Capture the cell that displays the provided text and extract its [x, y] central coordinate. 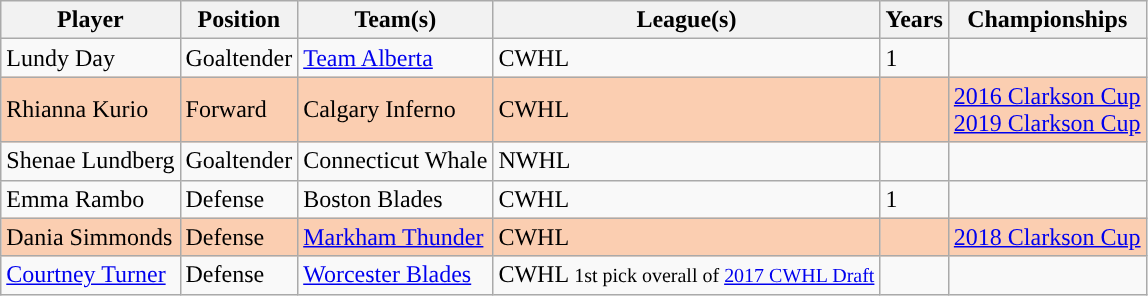
League(s) [686, 20]
Rhianna Kurio [90, 110]
2016 Clarkson Cup2019 Clarkson Cup [1047, 110]
Calgary Inferno [396, 110]
Lundy Day [90, 58]
Position [239, 20]
Shenae Lundberg [90, 161]
NWHL [686, 161]
Player [90, 20]
CWHL 1st pick overall of 2017 CWHL Draft [686, 275]
Markham Thunder [396, 237]
2018 Clarkson Cup [1047, 237]
Emma Rambo [90, 199]
Boston Blades [396, 199]
Worcester Blades [396, 275]
Connecticut Whale [396, 161]
Years [914, 20]
Dania Simmonds [90, 237]
Forward [239, 110]
Courtney Turner [90, 275]
Team(s) [396, 20]
Team Alberta [396, 58]
Championships [1047, 20]
